For the text-containing cell, return its midpoint in (x, y) coordinate format. 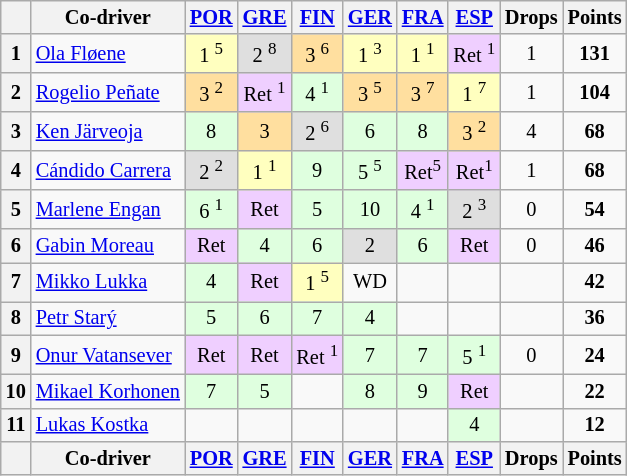
2 2 (212, 170)
2 3 (474, 210)
1 7 (474, 92)
Onur Vatansever (108, 354)
Cándido Carrera (108, 170)
Ken Järveoja (108, 132)
22 (595, 391)
12 (595, 425)
131 (595, 54)
Ola Fløene (108, 54)
Petr Starý (108, 318)
6 1 (212, 210)
Gabin Moreau (108, 246)
WD (370, 282)
104 (595, 92)
Lukas Kostka (108, 425)
11 (16, 425)
3 7 (423, 92)
Ret1 (474, 170)
Ret5 (423, 170)
5 1 (474, 354)
2 6 (317, 132)
1 3 (370, 54)
Mikael Korhonen (108, 391)
Mikko Lukka (108, 282)
3 6 (317, 54)
Marlene Engan (108, 210)
42 (595, 282)
54 (595, 210)
3 5 (370, 92)
2 8 (265, 54)
24 (595, 354)
36 (595, 318)
Rogelio Peñate (108, 92)
5 5 (370, 170)
46 (595, 246)
